Detect which cell encompasses the target text, then output its (X, Y) center coordinate. 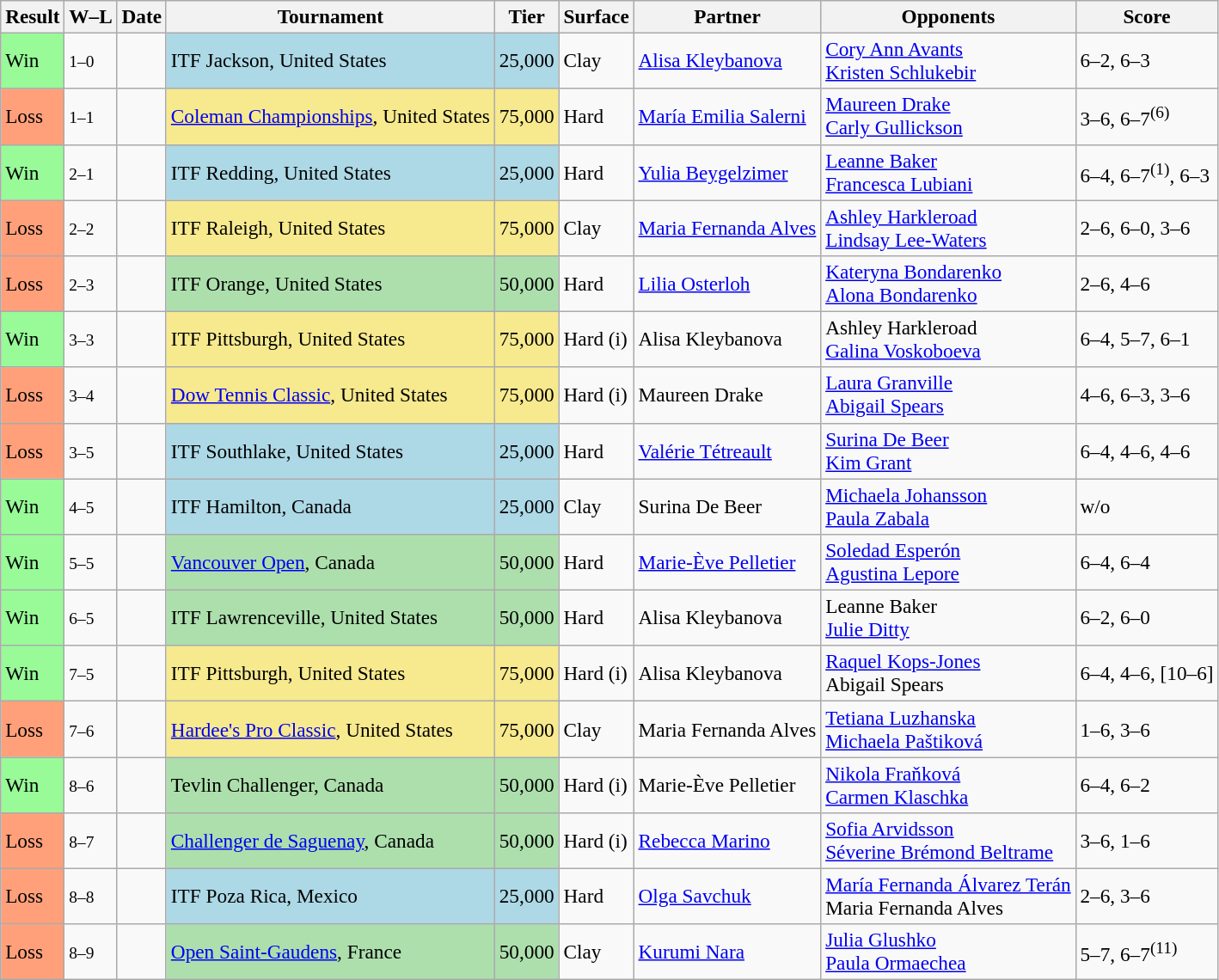
Rebecca Marino (727, 841)
2–6, 3–6 (1147, 896)
1–6, 3–6 (1147, 729)
Laura Granville Abigail Spears (948, 395)
Raquel Kops-Jones Abigail Spears (948, 674)
Lilia Osterloh (727, 284)
3–6, 6–7(6) (1147, 117)
8–8 (91, 896)
Maureen Drake Carly Gullickson (948, 117)
Vancouver Open, Canada (330, 562)
Tier (526, 16)
6–4, 4–6, 4–6 (1147, 450)
2–6, 6–0, 3–6 (1147, 227)
Tevlin Challenger, Canada (330, 784)
ITF Hamilton, Canada (330, 505)
Tetiana Luzhanska Michaela Paštiková (948, 729)
Julia Glushko Paula Ormaechea (948, 952)
Michaela Johansson Paula Zabala (948, 505)
Tournament (330, 16)
Challenger de Saguenay, Canada (330, 841)
2–2 (91, 227)
3–4 (91, 395)
8–7 (91, 841)
6–4, 6–2 (1147, 784)
Date (141, 16)
ITF Redding, United States (330, 172)
2–1 (91, 172)
W–L (91, 16)
8–6 (91, 784)
8–9 (91, 952)
María Fernanda Álvarez Terán Maria Fernanda Alves (948, 896)
Result (33, 16)
3–3 (91, 339)
Maureen Drake (727, 395)
Ashley Harkleroad Lindsay Lee-Waters (948, 227)
Surina De Beer Kim Grant (948, 450)
7–5 (91, 674)
Coleman Championships, United States (330, 117)
Partner (727, 16)
1–0 (91, 60)
Nikola Fraňková Carmen Klaschka (948, 784)
6–4, 4–6, [10–6] (1147, 674)
Surface (597, 16)
ITF Jackson, United States (330, 60)
Sofia Arvidsson Séverine Brémond Beltrame (948, 841)
6–2, 6–3 (1147, 60)
Soledad Esperón Agustina Lepore (948, 562)
ITF Southlake, United States (330, 450)
4–6, 6–3, 3–6 (1147, 395)
Olga Savchuk (727, 896)
ITF Raleigh, United States (330, 227)
Cory Ann Avants Kristen Schlukebir (948, 60)
Opponents (948, 16)
1–1 (91, 117)
Leanne Baker Francesca Lubiani (948, 172)
Open Saint-Gaudens, France (330, 952)
w/o (1147, 505)
ITF Orange, United States (330, 284)
Yulia Beygelzimer (727, 172)
4–5 (91, 505)
2–6, 4–6 (1147, 284)
Ashley Harkleroad Galina Voskoboeva (948, 339)
3–6, 1–6 (1147, 841)
Surina De Beer (727, 505)
6–4, 6–7(1), 6–3 (1147, 172)
6–2, 6–0 (1147, 617)
3–5 (91, 450)
6–5 (91, 617)
5–7, 6–7(11) (1147, 952)
Score (1147, 16)
2–3 (91, 284)
5–5 (91, 562)
Kurumi Nara (727, 952)
Dow Tennis Classic, United States (330, 395)
ITF Poza Rica, Mexico (330, 896)
6–4, 5–7, 6–1 (1147, 339)
ITF Lawrenceville, United States (330, 617)
Kateryna Bondarenko Alona Bondarenko (948, 284)
Valérie Tétreault (727, 450)
6–4, 6–4 (1147, 562)
Hardee's Pro Classic, United States (330, 729)
Leanne Baker Julie Ditty (948, 617)
7–6 (91, 729)
María Emilia Salerni (727, 117)
